Return the (X, Y) coordinate for the center point of the cell that contains the specified text.  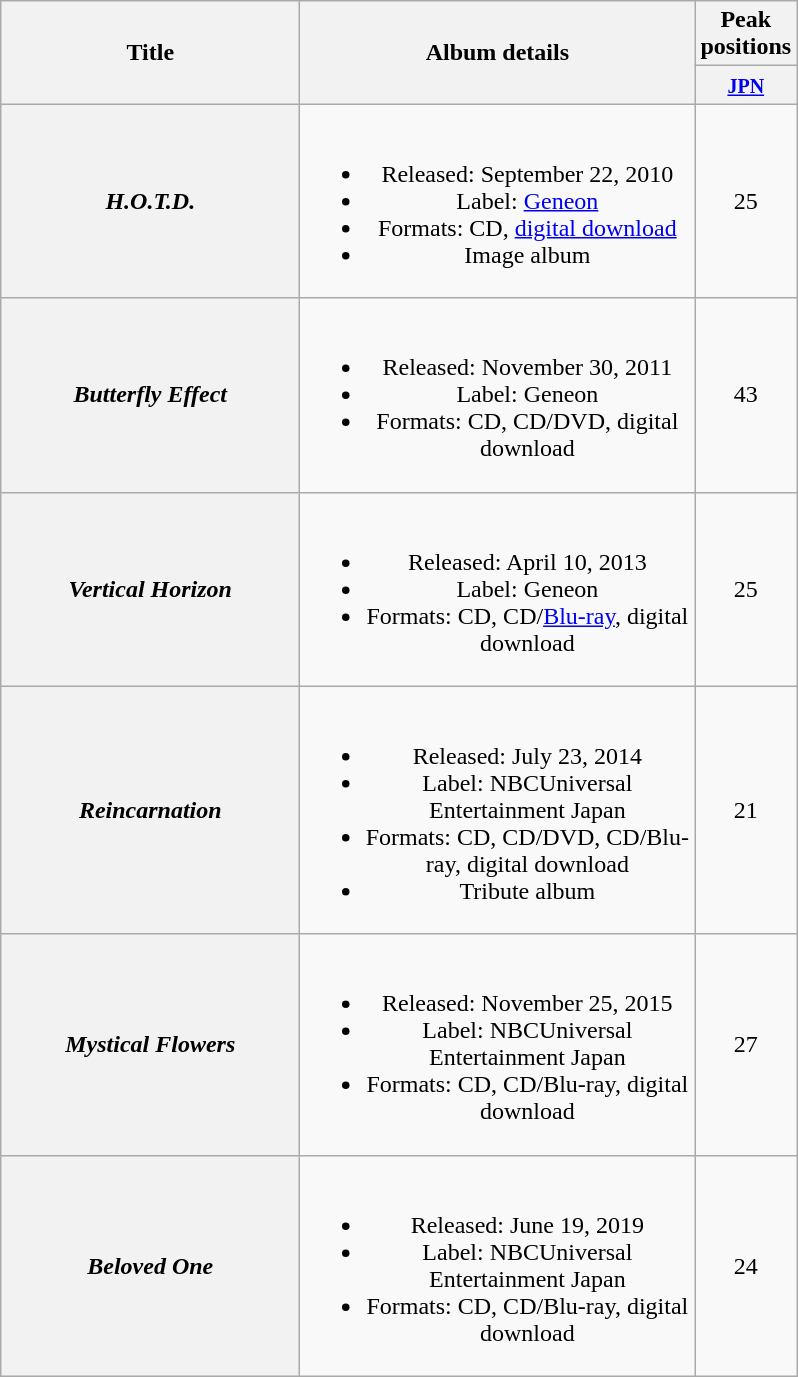
Vertical Horizon (150, 589)
Mystical Flowers (150, 1044)
Released: November 25, 2015 Label: NBCUniversal Entertainment JapanFormats: CD, CD/Blu-ray, digital download (498, 1044)
Butterfly Effect (150, 395)
27 (746, 1044)
Title (150, 52)
H.O.T.D. (150, 201)
Reincarnation (150, 810)
21 (746, 810)
Released: April 10, 2013 Label: GeneonFormats: CD, CD/Blu-ray, digital download (498, 589)
Peak positions (746, 34)
Released: July 23, 2014 Label: NBCUniversal Entertainment JapanFormats: CD, CD/DVD, CD/Blu-ray, digital downloadTribute album (498, 810)
Beloved One (150, 1266)
Released: June 19, 2019 Label: NBCUniversal Entertainment JapanFormats: CD, CD/Blu-ray, digital download (498, 1266)
Released: November 30, 2011 Label: GeneonFormats: CD, CD/DVD, digital download (498, 395)
43 (746, 395)
Album details (498, 52)
Released: September 22, 2010 Label: GeneonFormats: CD, digital downloadImage album (498, 201)
24 (746, 1266)
JPN (746, 85)
